Identify which cell holds the provided text, then report its (X, Y) central coordinate. 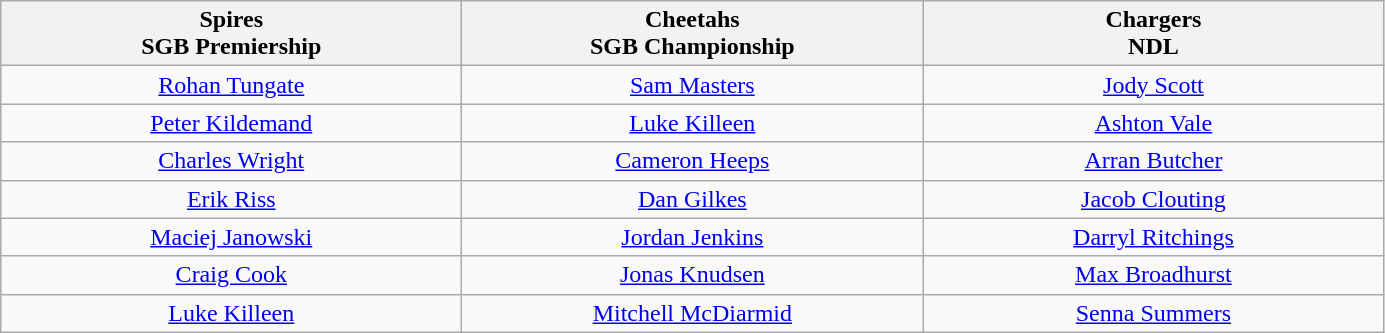
Rohan Tungate (232, 85)
Darryl Ritchings (1154, 237)
CheetahsSGB Championship (692, 34)
Jordan Jenkins (692, 237)
Craig Cook (232, 275)
Cameron Heeps (692, 161)
Jonas Knudsen (692, 275)
SpiresSGB Premiership (232, 34)
Jody Scott (1154, 85)
Ashton Vale (1154, 123)
Senna Summers (1154, 313)
Jacob Clouting (1154, 199)
Peter Kildemand (232, 123)
Mitchell McDiarmid (692, 313)
Max Broadhurst (1154, 275)
Arran Butcher (1154, 161)
Sam Masters (692, 85)
Charles Wright (232, 161)
Erik Riss (232, 199)
Maciej Janowski (232, 237)
ChargersNDL (1154, 34)
Dan Gilkes (692, 199)
